Detect which cell encompasses the target text, then output its [X, Y] center coordinate. 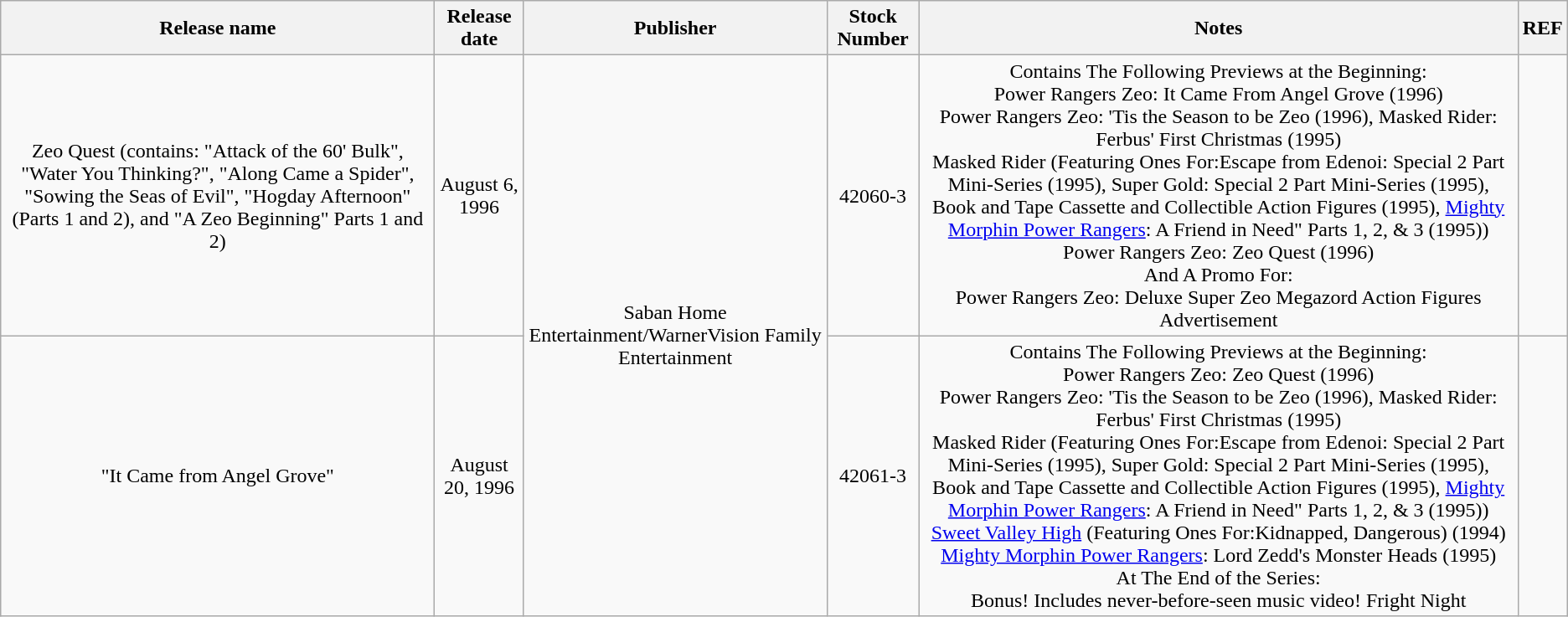
August 6, 1996 [479, 196]
42060-3 [873, 196]
Release date [479, 28]
Notes [1218, 28]
REF [1543, 28]
Stock Number [873, 28]
"It Came from Angel Grove" [218, 476]
42061-3 [873, 476]
August 20, 1996 [479, 476]
Saban Home Entertainment/WarnerVision Family Entertainment [675, 336]
Release name [218, 28]
Publisher [675, 28]
